Find where the given text appears and provide that cell's center as [X, Y] coordinate. 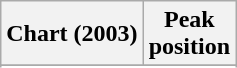
Chart (2003) [72, 34]
Peakposition [189, 34]
